Locate the cell with the specified text and output its (x, y) center coordinate. 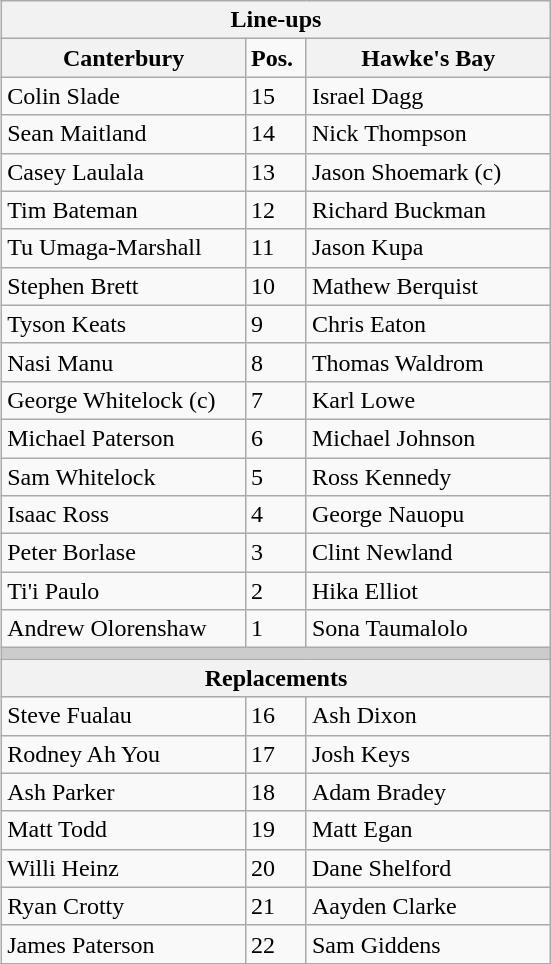
Sona Taumalolo (428, 629)
18 (276, 792)
1 (276, 629)
Chris Eaton (428, 324)
Nick Thompson (428, 134)
22 (276, 944)
Canterbury (124, 58)
2 (276, 591)
George Nauopu (428, 515)
Mathew Berquist (428, 286)
Tu Umaga-Marshall (124, 248)
Israel Dagg (428, 96)
Sean Maitland (124, 134)
Pos. (276, 58)
8 (276, 362)
George Whitelock (c) (124, 400)
Hika Elliot (428, 591)
Tim Bateman (124, 210)
Rodney Ah You (124, 754)
5 (276, 477)
Dane Shelford (428, 868)
17 (276, 754)
20 (276, 868)
Isaac Ross (124, 515)
9 (276, 324)
Aayden Clarke (428, 906)
21 (276, 906)
Ross Kennedy (428, 477)
16 (276, 716)
Peter Borlase (124, 553)
Andrew Olorenshaw (124, 629)
Casey Laulala (124, 172)
Matt Egan (428, 830)
Sam Whitelock (124, 477)
Adam Bradey (428, 792)
Colin Slade (124, 96)
Richard Buckman (428, 210)
Jason Shoemark (c) (428, 172)
Josh Keys (428, 754)
4 (276, 515)
James Paterson (124, 944)
6 (276, 438)
19 (276, 830)
Jason Kupa (428, 248)
Clint Newland (428, 553)
Stephen Brett (124, 286)
3 (276, 553)
15 (276, 96)
14 (276, 134)
Matt Todd (124, 830)
Replacements (276, 678)
Willi Heinz (124, 868)
Ryan Crotty (124, 906)
Steve Fualau (124, 716)
12 (276, 210)
Nasi Manu (124, 362)
Ti'i Paulo (124, 591)
Thomas Waldrom (428, 362)
7 (276, 400)
Ash Dixon (428, 716)
Sam Giddens (428, 944)
11 (276, 248)
Tyson Keats (124, 324)
Line-ups (276, 20)
Karl Lowe (428, 400)
13 (276, 172)
Michael Johnson (428, 438)
Michael Paterson (124, 438)
10 (276, 286)
Hawke's Bay (428, 58)
Ash Parker (124, 792)
